Output the [x, y] coordinate of the center of the cell containing the given text.  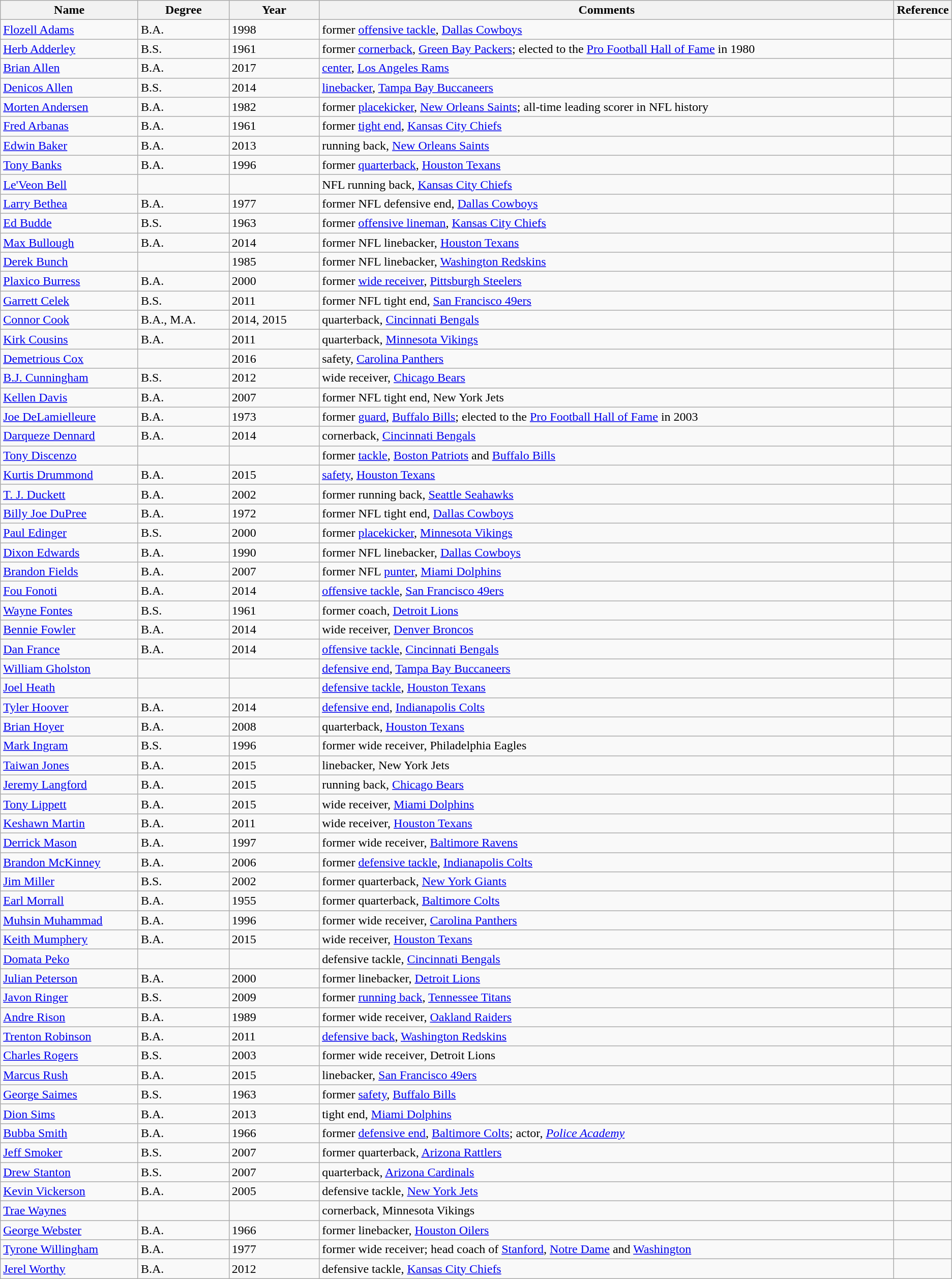
former quarterback, New York Giants [607, 882]
linebacker, Tampa Bay Buccaneers [607, 88]
Fred Arbanas [69, 126]
Brian Hoyer [69, 726]
former linebacker, Detroit Lions [607, 978]
Max Bullough [69, 243]
Reference [923, 10]
cornerback, Cincinnati Bengals [607, 436]
Trenton Robinson [69, 1036]
former quarterback, Baltimore Colts [607, 901]
former NFL linebacker, Houston Texans [607, 243]
Tyler Hoover [69, 707]
Wayne Fontes [69, 611]
Kellen Davis [69, 397]
former wide receiver, Pittsburgh Steelers [607, 281]
former placekicker, New Orleans Saints; all-time leading scorer in NFL history [607, 107]
Herb Adderley [69, 49]
Kevin Vickerson [69, 1191]
former running back, Seattle Seahawks [607, 494]
Paul Edinger [69, 533]
former placekicker, Minnesota Vikings [607, 533]
linebacker, San Francisco 49ers [607, 1075]
tight end, Miami Dolphins [607, 1114]
2008 [274, 726]
NFL running back, Kansas City Chiefs [607, 184]
1990 [274, 552]
quarterback, Arizona Cardinals [607, 1172]
former NFL tight end, New York Jets [607, 397]
Trae Waynes [69, 1211]
Joel Heath [69, 688]
defensive tackle, New York Jets [607, 1191]
safety, Carolina Panthers [607, 359]
defensive tackle, Kansas City Chiefs [607, 1269]
2016 [274, 359]
Comments [607, 10]
former guard, Buffalo Bills; elected to the Pro Football Hall of Fame in 2003 [607, 417]
defensive back, Washington Redskins [607, 1036]
Darqueze Dennard [69, 436]
B.A., M.A. [183, 320]
Tony Discenzo [69, 455]
Derek Bunch [69, 262]
Flozell Adams [69, 30]
1998 [274, 30]
former defensive end, Baltimore Colts; actor, Police Academy [607, 1133]
former wide receiver, Baltimore Ravens [607, 842]
former cornerback, Green Bay Packers; elected to the Pro Football Hall of Fame in 1980 [607, 49]
safety, Houston Texans [607, 475]
wide receiver, Miami Dolphins [607, 804]
Plaxico Burress [69, 281]
defensive end, Indianapolis Colts [607, 707]
Edwin Baker [69, 146]
Muhsin Muhammad [69, 920]
Kirk Cousins [69, 339]
Bennie Fowler [69, 630]
Domata Peko [69, 959]
Billy Joe DuPree [69, 513]
2009 [274, 998]
T. J. Duckett [69, 494]
2005 [274, 1191]
William Gholston [69, 668]
former quarterback, Arizona Rattlers [607, 1152]
Marcus Rush [69, 1075]
Tyrone Willingham [69, 1249]
former NFL tight end, San Francisco 49ers [607, 301]
wide receiver, Chicago Bears [607, 378]
Brandon Fields [69, 572]
running back, Chicago Bears [607, 784]
Keshawn Martin [69, 823]
Tony Lippett [69, 804]
1955 [274, 901]
former tight end, Kansas City Chiefs [607, 126]
2014, 2015 [274, 320]
Larry Bethea [69, 204]
Ed Budde [69, 223]
Keith Mumphery [69, 940]
2006 [274, 862]
Dixon Edwards [69, 552]
defensive tackle, Houston Texans [607, 688]
George Webster [69, 1230]
Andre Rison [69, 1017]
Charles Rogers [69, 1056]
Jim Miller [69, 882]
former offensive lineman, Kansas City Chiefs [607, 223]
Earl Morrall [69, 901]
Jeremy Langford [69, 784]
defensive tackle, Cincinnati Bengals [607, 959]
quarterback, Cincinnati Bengals [607, 320]
1973 [274, 417]
Kurtis Drummond [69, 475]
former NFL defensive end, Dallas Cowboys [607, 204]
quarterback, Minnesota Vikings [607, 339]
offensive tackle, San Francisco 49ers [607, 591]
Jerel Worthy [69, 1269]
former wide receiver, Detroit Lions [607, 1056]
Jeff Smoker [69, 1152]
running back, New Orleans Saints [607, 146]
Connor Cook [69, 320]
former NFL punter, Miami Dolphins [607, 572]
linebacker, New York Jets [607, 765]
cornerback, Minnesota Vikings [607, 1211]
Derrick Mason [69, 842]
defensive end, Tampa Bay Buccaneers [607, 668]
wide receiver, Denver Broncos [607, 630]
Mark Ingram [69, 746]
Name [69, 10]
former running back, Tennessee Titans [607, 998]
2003 [274, 1056]
Year [274, 10]
1997 [274, 842]
Demetrious Cox [69, 359]
Morten Andersen [69, 107]
Tony Banks [69, 165]
Bubba Smith [69, 1133]
Julian Peterson [69, 978]
George Saimes [69, 1094]
Degree [183, 10]
Brandon McKinney [69, 862]
former defensive tackle, Indianapolis Colts [607, 862]
Garrett Celek [69, 301]
Dion Sims [69, 1114]
Taiwan Jones [69, 765]
B.J. Cunningham [69, 378]
former wide receiver; head coach of Stanford, Notre Dame and Washington [607, 1249]
former wide receiver, Carolina Panthers [607, 920]
1972 [274, 513]
former wide receiver, Philadelphia Eagles [607, 746]
Le'Veon Bell [69, 184]
former wide receiver, Oakland Raiders [607, 1017]
Dan France [69, 649]
Denicos Allen [69, 88]
Fou Fonoti [69, 591]
offensive tackle, Cincinnati Bengals [607, 649]
former NFL linebacker, Washington Redskins [607, 262]
former linebacker, Houston Oilers [607, 1230]
quarterback, Houston Texans [607, 726]
former tackle, Boston Patriots and Buffalo Bills [607, 455]
former NFL linebacker, Dallas Cowboys [607, 552]
center, Los Angeles Rams [607, 68]
Drew Stanton [69, 1172]
2017 [274, 68]
former safety, Buffalo Bills [607, 1094]
1985 [274, 262]
1982 [274, 107]
former coach, Detroit Lions [607, 611]
Javon Ringer [69, 998]
Brian Allen [69, 68]
former NFL tight end, Dallas Cowboys [607, 513]
former quarterback, Houston Texans [607, 165]
1989 [274, 1017]
Joe DeLamielleure [69, 417]
former offensive tackle, Dallas Cowboys [607, 30]
